Provide the [X, Y] coordinate of the cell's center where the given text is located.  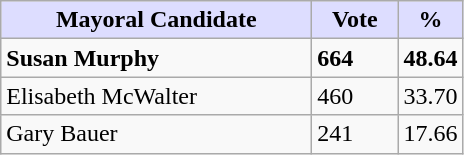
664 [355, 58]
241 [355, 134]
% [430, 20]
Mayoral Candidate [156, 20]
33.70 [430, 96]
48.64 [430, 58]
Vote [355, 20]
Elisabeth McWalter [156, 96]
17.66 [430, 134]
460 [355, 96]
Gary Bauer [156, 134]
Susan Murphy [156, 58]
